Identify which cell holds the provided text, then report its [x, y] central coordinate. 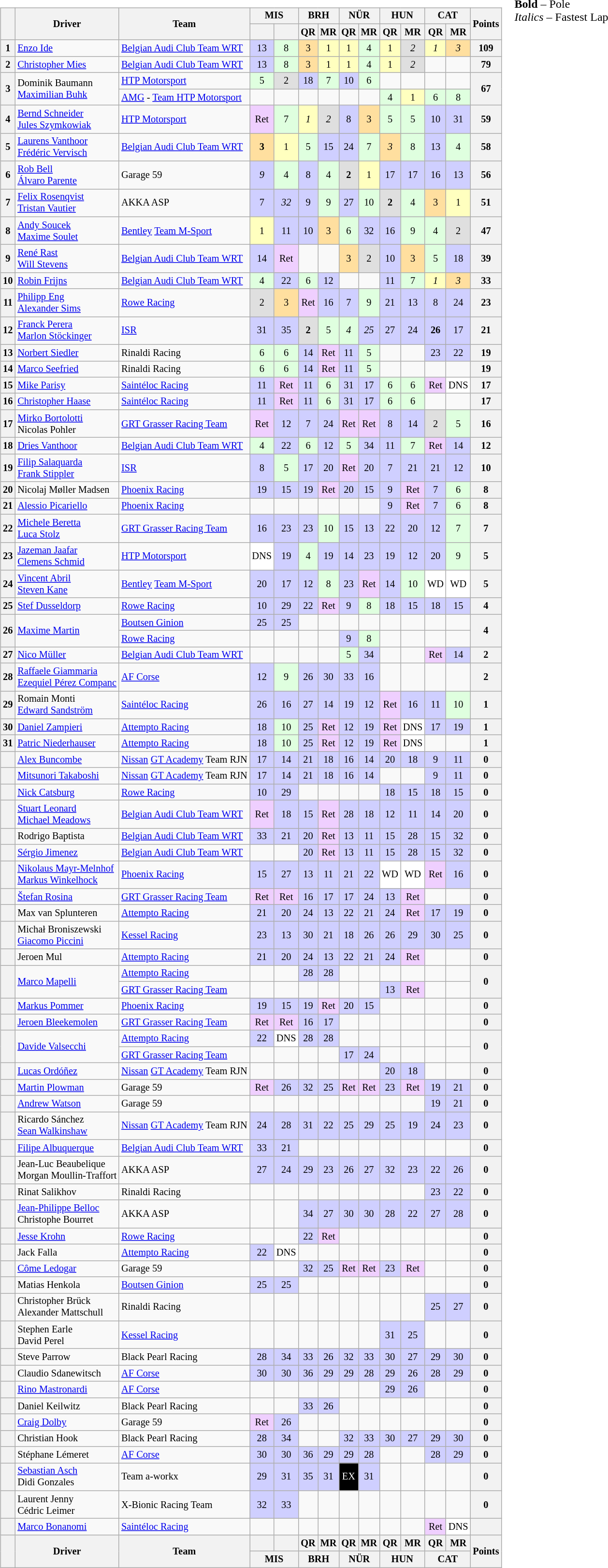
Felix Rosenqvist Tristan Vautier [67, 203]
39 [486, 259]
EX [348, 1477]
Matias Henkola [67, 1285]
Stéphane Lémeret [67, 1455]
Franck Perera Marlon Stöckinger [67, 331]
X-Bionic Racing Team [184, 1505]
Rob Bell Álvaro Parente [67, 175]
Daniel Keilwitz [67, 1406]
Marco Bonanomi [67, 1527]
Rino Mastronardi [67, 1390]
58 [486, 147]
Markus Pommer [67, 1006]
47 [486, 231]
Claudio Sdanewitsch [67, 1374]
Lucas Ordóñez [67, 1071]
Andrew Watson [67, 1104]
Stephen Earle David Perel [67, 1335]
Alessio Picariello [67, 506]
Laurens Vanthoor Frédéric Vervisch [67, 147]
56 [486, 175]
Stuart Leonard Michael Meadows [67, 814]
Dries Vanthoor [67, 446]
Christopher Mies [67, 65]
51 [486, 203]
Steve Parrow [67, 1357]
René Rast Will Stevens [67, 259]
Michele Beretta Luca Stolz [67, 528]
Côme Ledogar [67, 1269]
Nikolaus Mayr-Melnhof Markus Winkelhock [67, 875]
Robin Frijns [67, 281]
Jeroen Bleekemolen [67, 1022]
Nick Catsburg [67, 792]
67 [486, 89]
Christopher Haase [67, 401]
Christopher Brück Alexander Mattschull [67, 1307]
Andy Soucek Maxime Soulet [67, 231]
Patric Niederhauser [67, 743]
Rodrigo Baptista [67, 836]
59 [486, 119]
Christian Hook [67, 1438]
Filip Salaquarda Frank Stippler [67, 468]
Jesse Krohn [67, 1236]
Laurent Jenny Cédric Leimer [67, 1505]
Maxime Martin [67, 631]
Michał Broniszewski Giacomo Piccini [67, 935]
Daniel Zampieri [67, 727]
AMG - Team HTP Motorsport [184, 97]
Dominik Baumann Maximilian Buhk [67, 89]
Jeroen Mul [67, 957]
Alex Buncombe [67, 760]
Rinat Salikhov [67, 1192]
Vincent Abril Steven Kane [67, 584]
Mirko Bortolotti Nicolas Pohler [67, 424]
Mitsunori Takaboshi [67, 776]
Team a-workx [184, 1477]
Stef Dusseldorp [67, 606]
Filipe Albuquerque [67, 1148]
Nico Müller [67, 655]
Craig Dolby [67, 1422]
Romain Monti Edward Sandström [67, 705]
Jack Falla [67, 1253]
Jean-Luc Beaubelique Morgan Moullin-Traffort [67, 1170]
79 [486, 65]
Jean-Philippe Belloc Christophe Bourret [67, 1214]
Davide Valsecchi [67, 1047]
Jazeman Jaafar Clemens Schmid [67, 556]
109 [486, 48]
Mike Parisy [67, 385]
Nicolaj Møller Madsen [67, 490]
Enzo Ide [67, 48]
Max van Splunteren [67, 913]
Štefan Rosina [67, 897]
Sebastian Asch Didi Gonzales [67, 1477]
Marco Mapelli [67, 982]
Philipp Eng Alexander Sims [67, 303]
Marco Seefried [67, 369]
Raffaele Giammaria Ezequiel Pérez Companc [67, 677]
Ricardo Sánchez Sean Walkinshaw [67, 1126]
Martin Plowman [67, 1087]
Sérgio Jimenez [67, 853]
Bernd Schneider Jules Szymkowiak [67, 119]
Norbert Siedler [67, 353]
